Return (x, y) of the center of cell containing provided text 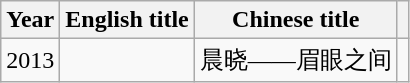
English title (127, 20)
2013 (30, 60)
Chinese title (296, 20)
Year (30, 20)
晨晓——眉眼之间 (296, 60)
